Determine the (X, Y) coordinate at the center of the cell enclosing the given text.  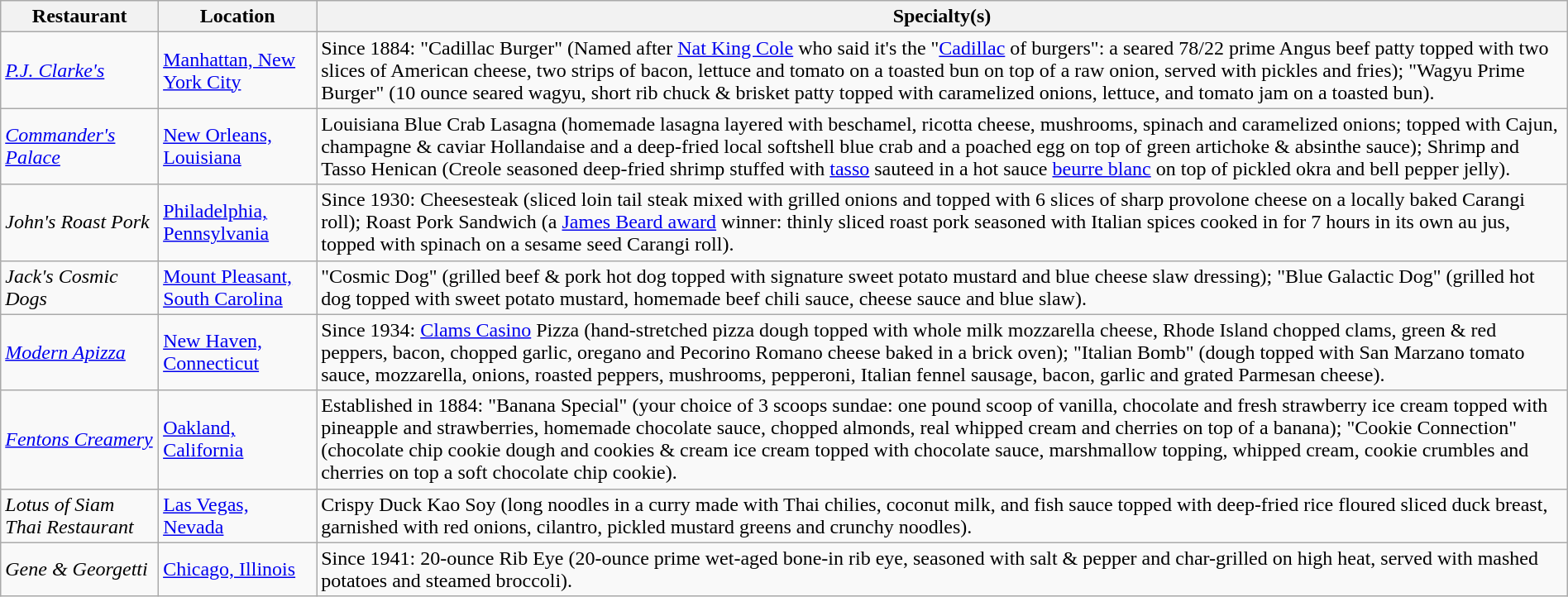
P.J. Clarke's (79, 70)
Location (238, 17)
Commander's Palace (79, 146)
Philadelphia, Pennsylvania (238, 222)
New Orleans, Louisiana (238, 146)
Specialty(s) (943, 17)
Jack's Cosmic Dogs (79, 288)
Lotus of Siam Thai Restaurant (79, 516)
Fentons Creamery (79, 440)
Restaurant (79, 17)
Manhattan, New York City (238, 70)
Las Vegas, Nevada (238, 516)
Oakland, California (238, 440)
Modern Apizza (79, 352)
New Haven, Connecticut (238, 352)
Gene & Georgetti (79, 569)
John's Roast Pork (79, 222)
Mount Pleasant, South Carolina (238, 288)
Chicago, Illinois (238, 569)
